Search for the cell housing the specified text and yield its (x, y) center coordinate. 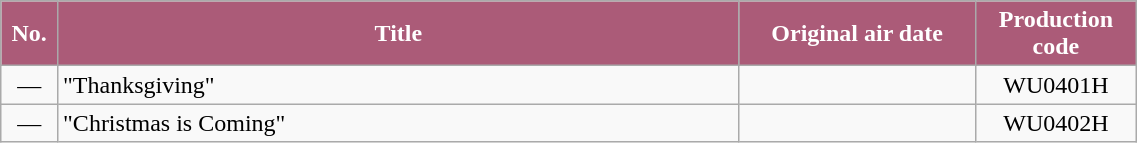
"Christmas is Coming" (399, 123)
"Thanksgiving" (399, 85)
Original air date (857, 34)
No. (30, 34)
Title (399, 34)
WU0401H (1056, 85)
WU0402H (1056, 123)
Productioncode (1056, 34)
